Detect which cell encompasses the target text, then output its (X, Y) center coordinate. 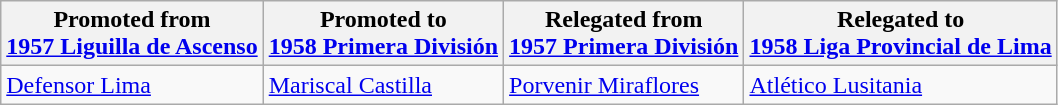
Relegated from1957 Primera División (624, 34)
Porvenir Miraflores (624, 85)
Defensor Lima (132, 85)
Promoted from1957 Liguilla de Ascenso (132, 34)
Promoted to1958 Primera División (383, 34)
Atlético Lusitania (900, 85)
Mariscal Castilla (383, 85)
Relegated to1958 Liga Provincial de Lima (900, 34)
